Determine the (X, Y) coordinate at the center of the cell enclosing the given text.  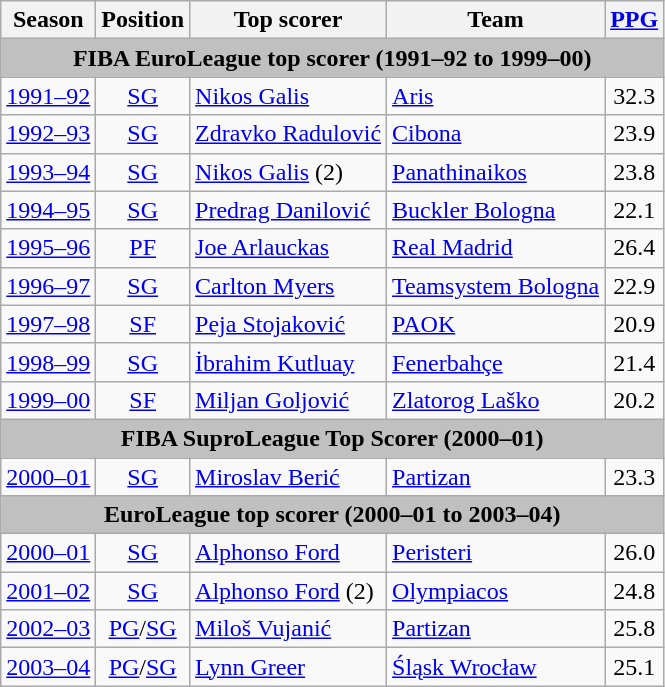
Nikos Galis (288, 96)
2003–04 (48, 667)
Lynn Greer (288, 667)
32.3 (634, 96)
Alphonso Ford (2) (288, 591)
20.2 (634, 400)
Miloš Vujanić (288, 629)
PPG (634, 20)
25.1 (634, 667)
1991–92 (48, 96)
İbrahim Kutluay (288, 362)
Aris (496, 96)
Team (496, 20)
23.3 (634, 477)
2001–02 (48, 591)
22.9 (634, 286)
26.0 (634, 553)
1999–00 (48, 400)
Fenerbahçe (496, 362)
24.8 (634, 591)
Peja Stojaković (288, 324)
25.8 (634, 629)
FIBA SuproLeague Top Scorer (2000–01) (332, 438)
Alphonso Ford (288, 553)
Top scorer (288, 20)
Buckler Bologna (496, 210)
Joe Arlauckas (288, 248)
1997–98 (48, 324)
1993–94 (48, 172)
Zlatorog Laško (496, 400)
Miroslav Berić (288, 477)
23.8 (634, 172)
Nikos Galis (2) (288, 172)
Peristeri (496, 553)
Zdravko Radulović (288, 134)
23.9 (634, 134)
Panathinaikos (496, 172)
Real Madrid (496, 248)
Śląsk Wrocław (496, 667)
Cibona (496, 134)
2002–03 (48, 629)
Predrag Danilović (288, 210)
20.9 (634, 324)
EuroLeague top scorer (2000–01 to 2003–04) (332, 515)
Teamsystem Bologna (496, 286)
1996–97 (48, 286)
1992–93 (48, 134)
PAOK (496, 324)
Carlton Myers (288, 286)
PF (143, 248)
Olympiacos (496, 591)
1998–99 (48, 362)
1995–96 (48, 248)
FIBA EuroLeague top scorer (1991–92 to 1999–00) (332, 58)
26.4 (634, 248)
22.1 (634, 210)
1994–95 (48, 210)
Position (143, 20)
Season (48, 20)
21.4 (634, 362)
Miljan Goljović (288, 400)
